For the text-containing cell, return its midpoint in [X, Y] coordinate format. 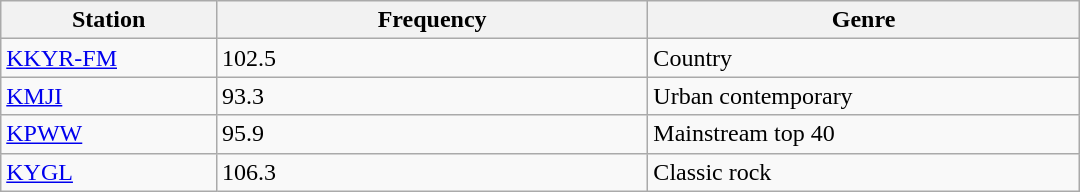
102.5 [432, 58]
Country [864, 58]
93.3 [432, 96]
106.3 [432, 172]
KKYR-FM [109, 58]
KYGL [109, 172]
95.9 [432, 134]
Urban contemporary [864, 96]
Classic rock [864, 172]
Mainstream top 40 [864, 134]
KMJI [109, 96]
Frequency [432, 20]
KPWW [109, 134]
Genre [864, 20]
Station [109, 20]
